Identify which cell holds the provided text, then report its [X, Y] central coordinate. 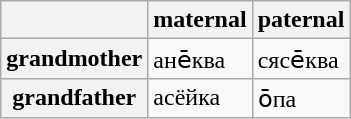
grandfather [74, 98]
grandmother [74, 59]
о̄па [301, 98]
maternal [200, 20]
paternal [301, 20]
ане̄ква [200, 59]
асёйка [200, 98]
сясе̄ква [301, 59]
